Detect which cell encompasses the target text, then output its [X, Y] center coordinate. 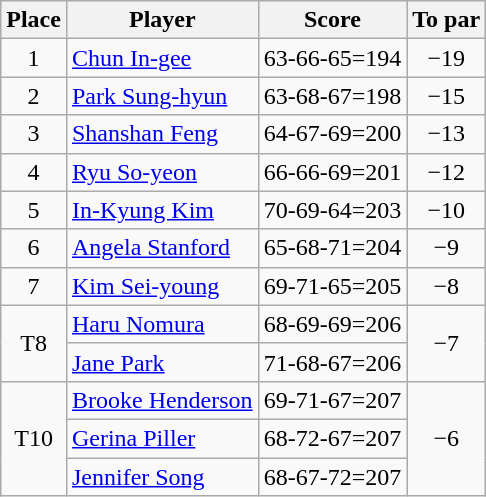
5 [34, 210]
Score [332, 20]
63-68-67=198 [332, 96]
−9 [446, 248]
3 [34, 134]
Player [162, 20]
Kim Sei-young [162, 286]
Gerina Piller [162, 438]
69-71-65=205 [332, 286]
−10 [446, 210]
6 [34, 248]
4 [34, 172]
Jane Park [162, 362]
−13 [446, 134]
2 [34, 96]
65-68-71=204 [332, 248]
−6 [446, 438]
Place [34, 20]
Shanshan Feng [162, 134]
Haru Nomura [162, 324]
1 [34, 58]
T8 [34, 343]
68-69-69=206 [332, 324]
68-72-67=207 [332, 438]
70-69-64=203 [332, 210]
To par [446, 20]
T10 [34, 438]
66-66-69=201 [332, 172]
69-71-67=207 [332, 400]
64-67-69=200 [332, 134]
Angela Stanford [162, 248]
−7 [446, 343]
Park Sung-hyun [162, 96]
−12 [446, 172]
63-66-65=194 [332, 58]
In-Kyung Kim [162, 210]
Brooke Henderson [162, 400]
−15 [446, 96]
−19 [446, 58]
7 [34, 286]
Jennifer Song [162, 477]
68-67-72=207 [332, 477]
Chun In-gee [162, 58]
71-68-67=206 [332, 362]
Ryu So-yeon [162, 172]
−8 [446, 286]
